Scan for the cell matching the given text and deliver its (X, Y) coordinate at center. 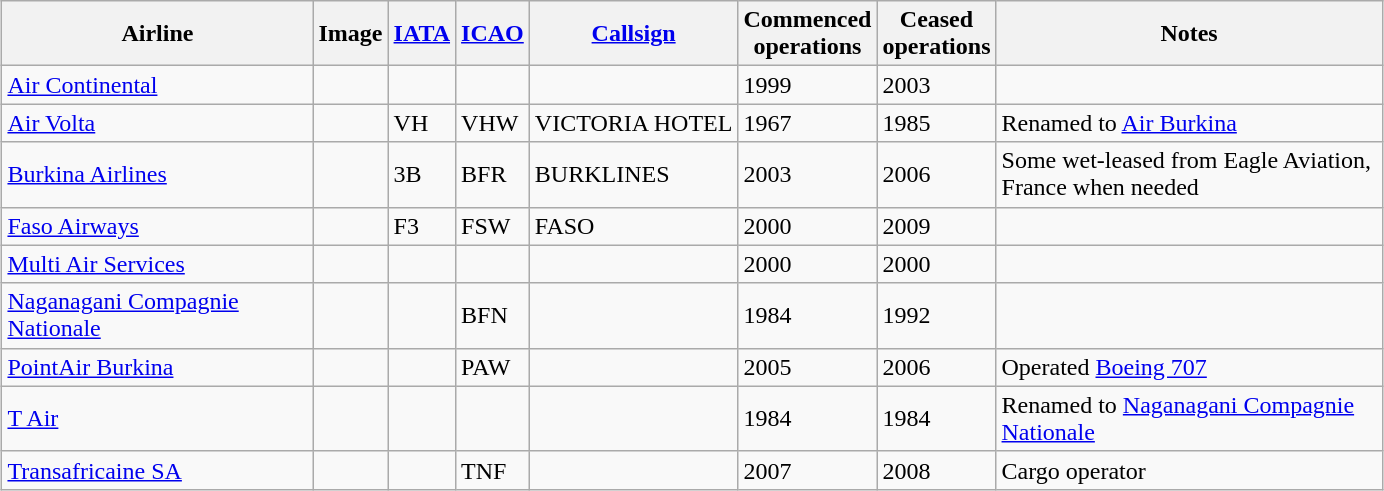
VICTORIA HOTEL (634, 123)
1999 (808, 85)
2007 (808, 470)
Airline (158, 34)
Naganagani Compagnie Nationale (158, 316)
VH (422, 123)
1967 (808, 123)
1992 (936, 316)
Burkina Airlines (158, 174)
BURKLINES (634, 174)
1985 (936, 123)
F3 (422, 226)
Renamed to Air Burkina (1189, 123)
Operated Boeing 707 (1189, 367)
VHW (493, 123)
IATA (422, 34)
Ceasedoperations (936, 34)
Commencedoperations (808, 34)
Some wet-leased from Eagle Aviation, France when needed (1189, 174)
3B (422, 174)
BFR (493, 174)
TNF (493, 470)
2008 (936, 470)
PAW (493, 367)
Cargo operator (1189, 470)
Air Continental (158, 85)
Transafricaine SA (158, 470)
Image (350, 34)
ICAO (493, 34)
FSW (493, 226)
Callsign (634, 34)
2009 (936, 226)
PointAir Burkina (158, 367)
Faso Airways (158, 226)
Renamed to Naganagani Compagnie Nationale (1189, 418)
T Air (158, 418)
Air Volta (158, 123)
FASO (634, 226)
2005 (808, 367)
Notes (1189, 34)
BFN (493, 316)
Multi Air Services (158, 264)
